Search for the cell housing the specified text and yield its [X, Y] center coordinate. 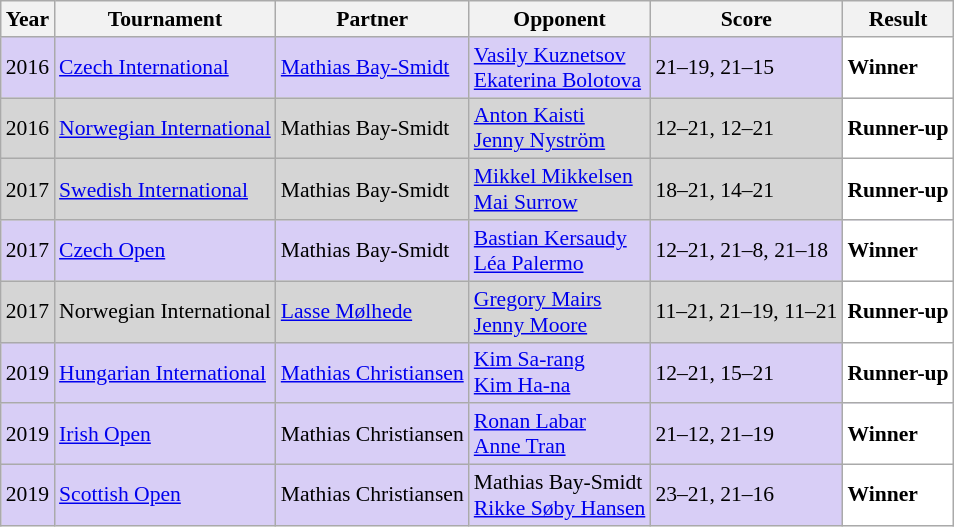
Tournament [165, 19]
Gregory Mairs Jenny Moore [560, 312]
Bastian Kersaudy Léa Palermo [560, 250]
Score [746, 19]
21–19, 21–15 [746, 68]
Czech International [165, 68]
Mathias Bay-Smidt Rikke Søby Hansen [560, 496]
11–21, 21–19, 11–21 [746, 312]
Swedish International [165, 190]
Czech Open [165, 250]
Hungarian International [165, 372]
Partner [372, 19]
Scottish Open [165, 496]
Opponent [560, 19]
Mikkel Mikkelsen Mai Surrow [560, 190]
Kim Sa-rang Kim Ha-na [560, 372]
Year [28, 19]
12–21, 15–21 [746, 372]
23–21, 21–16 [746, 496]
Irish Open [165, 434]
Vasily Kuznetsov Ekaterina Bolotova [560, 68]
Anton Kaisti Jenny Nyström [560, 128]
12–21, 12–21 [746, 128]
Lasse Mølhede [372, 312]
21–12, 21–19 [746, 434]
12–21, 21–8, 21–18 [746, 250]
Ronan Labar Anne Tran [560, 434]
Result [898, 19]
18–21, 14–21 [746, 190]
